Capture the cell that displays the provided text and extract its [x, y] central coordinate. 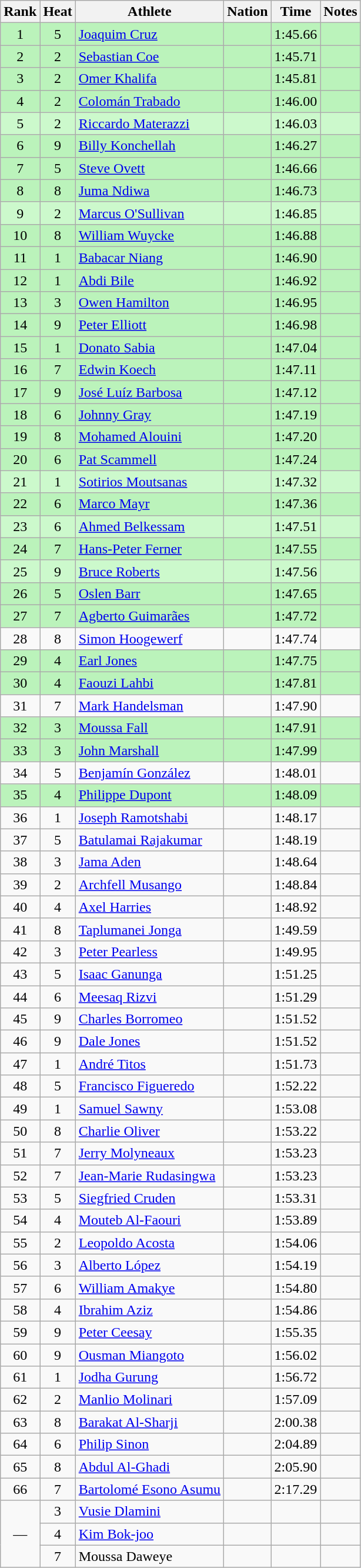
Axel Harries [149, 907]
2:05.90 [296, 1467]
William Amakye [149, 1287]
1:51.25 [296, 974]
1:47.51 [296, 526]
William Wuycke [149, 235]
63 [20, 1422]
15 [20, 348]
Marcus O'Sullivan [149, 213]
Mohamed Alouini [149, 437]
Meesaq Rizvi [149, 997]
59 [20, 1332]
Johnny Gray [149, 415]
Peter Elliott [149, 325]
Riccardo Materazzi [149, 124]
Siegfried Cruden [149, 1198]
1:53.89 [296, 1220]
1:47.74 [296, 638]
Earl Jones [149, 661]
— [20, 1534]
1:48.84 [296, 885]
1:53.22 [296, 1131]
1:46.85 [296, 213]
1:48.64 [296, 862]
1:54.19 [296, 1265]
1:46.95 [296, 303]
51 [20, 1153]
1:48.17 [296, 818]
1:46.98 [296, 325]
57 [20, 1287]
1:54.06 [296, 1243]
Steve Ovett [149, 168]
1:57.09 [296, 1400]
1:47.24 [296, 459]
1:55.35 [296, 1332]
Abdul Al-Ghadi [149, 1467]
Ousman Miangoto [149, 1355]
21 [20, 482]
Samuel Sawny [149, 1109]
Jama Aden [149, 862]
54 [20, 1220]
Ibrahim Aziz [149, 1310]
Jerry Molyneaux [149, 1153]
1:48.92 [296, 907]
Owen Hamilton [149, 303]
1:47.91 [296, 728]
1:46.03 [296, 124]
56 [20, 1265]
10 [20, 235]
1:48.01 [296, 773]
39 [20, 885]
1:47.65 [296, 593]
1:49.95 [296, 952]
Philip Sinon [149, 1444]
Dale Jones [149, 1042]
44 [20, 997]
2:00.38 [296, 1422]
Simon Hoogewerf [149, 638]
1:52.22 [296, 1086]
Vusie Dlamini [149, 1512]
45 [20, 1019]
29 [20, 661]
Edwin Koech [149, 370]
Rank [20, 12]
1:47.12 [296, 392]
Archfell Musango [149, 885]
13 [20, 303]
Moussa Fall [149, 728]
1:45.71 [296, 56]
1:51.29 [296, 997]
1:48.09 [296, 795]
60 [20, 1355]
58 [20, 1310]
23 [20, 526]
Mark Handelsman [149, 706]
2:17.29 [296, 1489]
41 [20, 929]
1:46.88 [296, 235]
16 [20, 370]
Sebastian Coe [149, 56]
52 [20, 1176]
José Luíz Barbosa [149, 392]
1:45.81 [296, 79]
26 [20, 593]
Francisco Figueredo [149, 1086]
2:04.89 [296, 1444]
Marco Mayr [149, 504]
Batulamai Rajakumar [149, 840]
1:47.55 [296, 549]
1:45.66 [296, 34]
1:47.81 [296, 683]
31 [20, 706]
Nation [248, 12]
Juma Ndiwa [149, 191]
Moussa Daweye [149, 1556]
Faouzi Lahbi [149, 683]
Heat [58, 12]
1:46.00 [296, 101]
Notes [340, 12]
Kim Bok-joo [149, 1534]
Charles Borromeo [149, 1019]
Manlio Molinari [149, 1400]
64 [20, 1444]
49 [20, 1109]
1:54.86 [296, 1310]
19 [20, 437]
1:49.59 [296, 929]
20 [20, 459]
33 [20, 750]
Time [296, 12]
Babacar Niang [149, 258]
1:48.19 [296, 840]
Taplumanei Jonga [149, 929]
1:47.19 [296, 415]
1:47.32 [296, 482]
11 [20, 258]
1:47.20 [296, 437]
Philippe Dupont [149, 795]
Benjamín González [149, 773]
55 [20, 1243]
Billy Konchellah [149, 146]
Barakat Al-Sharji [149, 1422]
Pat Scammell [149, 459]
Athlete [149, 12]
30 [20, 683]
Alberto López [149, 1265]
Charlie Oliver [149, 1131]
1:47.75 [296, 661]
1:47.90 [296, 706]
1:56.72 [296, 1377]
32 [20, 728]
46 [20, 1042]
17 [20, 392]
61 [20, 1377]
1:54.80 [296, 1287]
1:47.04 [296, 348]
24 [20, 549]
53 [20, 1198]
1:47.36 [296, 504]
43 [20, 974]
1:47.72 [296, 616]
Sotirios Moutsanas [149, 482]
14 [20, 325]
Peter Ceesay [149, 1332]
1:56.02 [296, 1355]
Omer Khalifa [149, 79]
Oslen Barr [149, 593]
1:51.73 [296, 1064]
40 [20, 907]
1:46.73 [296, 191]
1:47.56 [296, 571]
Ahmed Belkessam [149, 526]
37 [20, 840]
John Marshall [149, 750]
36 [20, 818]
Bartolomé Esono Asumu [149, 1489]
22 [20, 504]
Leopoldo Acosta [149, 1243]
André Titos [149, 1064]
Abdi Bile [149, 281]
Hans-Peter Ferner [149, 549]
65 [20, 1467]
25 [20, 571]
Bruce Roberts [149, 571]
48 [20, 1086]
1:47.11 [296, 370]
38 [20, 862]
Jean-Marie Rudasingwa [149, 1176]
Joaquim Cruz [149, 34]
28 [20, 638]
42 [20, 952]
Colomán Trabado [149, 101]
Joseph Ramotshabi [149, 818]
Jodha Gurung [149, 1377]
12 [20, 281]
1:46.27 [296, 146]
Donato Sabia [149, 348]
50 [20, 1131]
Isaac Ganunga [149, 974]
27 [20, 616]
47 [20, 1064]
34 [20, 773]
Mouteb Al-Faouri [149, 1220]
35 [20, 795]
1:53.31 [296, 1198]
Peter Pearless [149, 952]
1:53.08 [296, 1109]
18 [20, 415]
66 [20, 1489]
1:47.99 [296, 750]
1:46.90 [296, 258]
1:46.92 [296, 281]
62 [20, 1400]
Agberto Guimarães [149, 616]
1:46.66 [296, 168]
